Extract the [x, y] coordinate from the center of the cell holding the provided text.  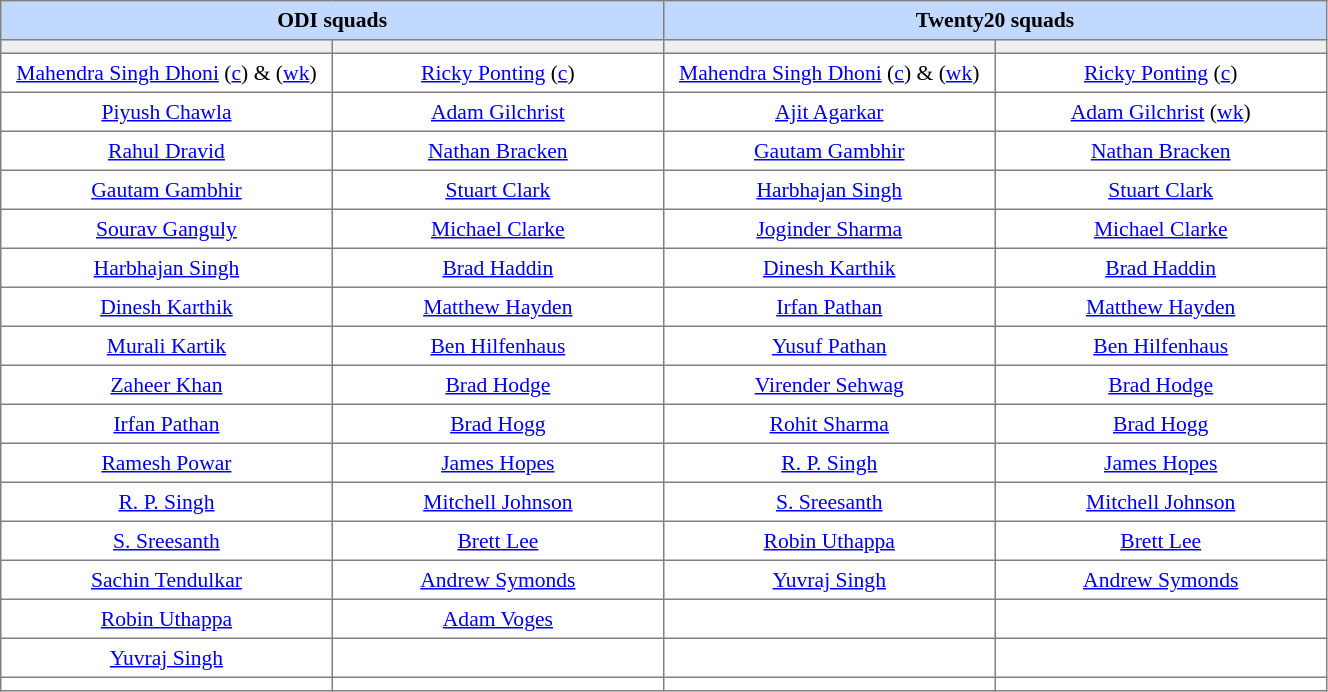
Sachin Tendulkar [166, 580]
Adam Gilchrist [498, 112]
Adam Voges [498, 618]
Zaheer Khan [166, 384]
Virender Sehwag [830, 384]
Rahul Dravid [166, 150]
Joginder Sharma [830, 228]
Adam Gilchrist (wk) [1160, 112]
Rohit Sharma [830, 424]
Twenty20 squads [996, 20]
Sourav Ganguly [166, 228]
Piyush Chawla [166, 112]
Murali Kartik [166, 346]
Ramesh Powar [166, 462]
Ajit Agarkar [830, 112]
ODI squads [332, 20]
Yusuf Pathan [830, 346]
